From the cell containing the given text, extract its center point as [X, Y] coordinate. 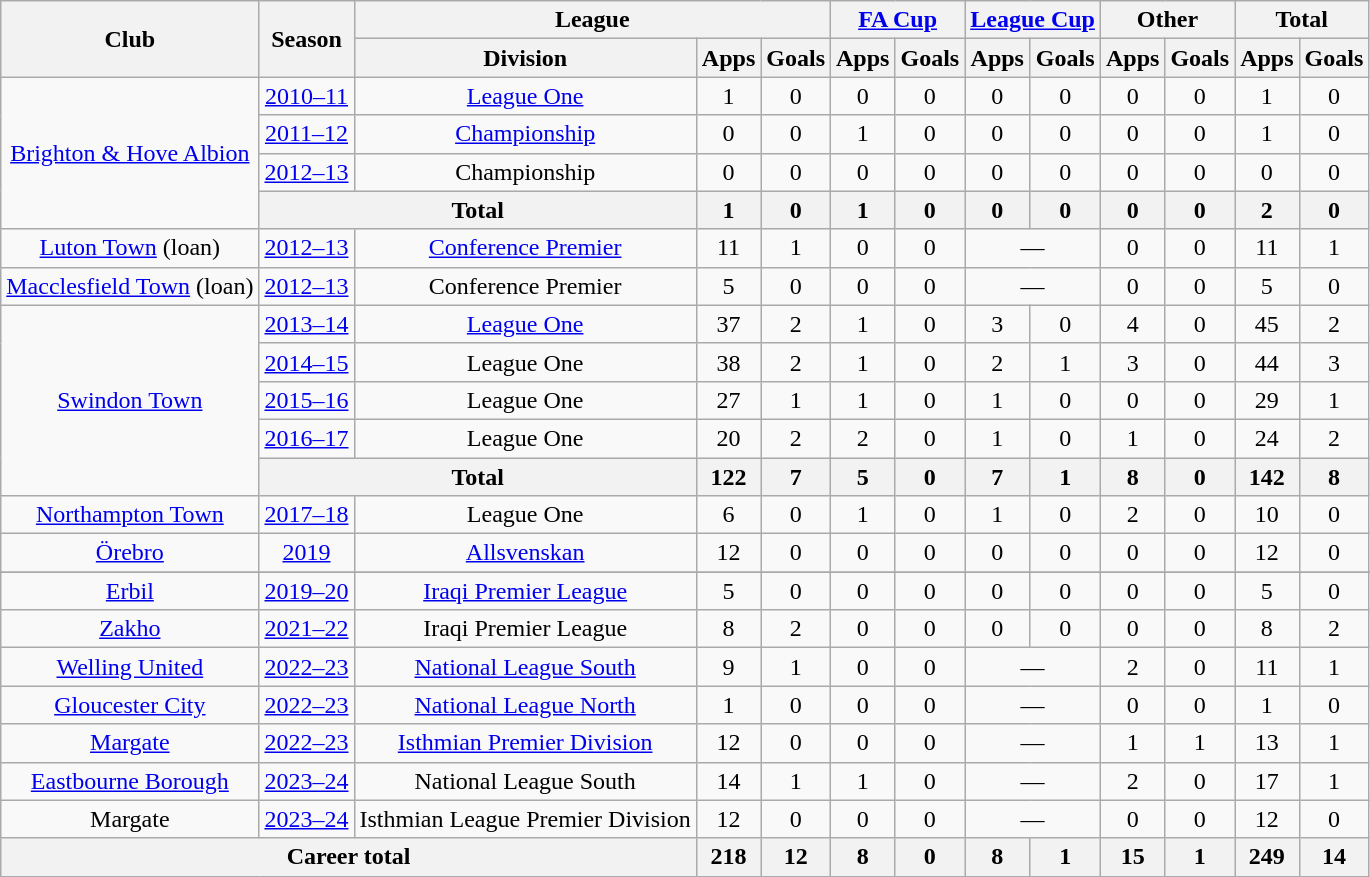
2010–11 [306, 96]
Gloucester City [130, 705]
Season [306, 39]
20 [728, 438]
Luton Town (loan) [130, 248]
10 [1267, 515]
Club [130, 39]
2015–16 [306, 400]
15 [1132, 857]
Örebro [130, 553]
League [592, 20]
National League North [525, 705]
Other [1167, 20]
2016–17 [306, 438]
Welling United [130, 667]
29 [1267, 400]
45 [1267, 324]
Northampton Town [130, 515]
Erbil [130, 591]
27 [728, 400]
142 [1267, 477]
Macclesfield Town (loan) [130, 286]
2017–18 [306, 515]
Isthmian League Premier Division [525, 819]
Career total [349, 857]
Brighton & Hove Albion [130, 153]
218 [728, 857]
122 [728, 477]
6 [728, 515]
2019–20 [306, 591]
Isthmian Premier Division [525, 743]
FA Cup [898, 20]
9 [728, 667]
2014–15 [306, 362]
Zakho [130, 629]
17 [1267, 781]
Eastbourne Borough [130, 781]
249 [1267, 857]
2021–22 [306, 629]
37 [728, 324]
League Cup [1033, 20]
Swindon Town [130, 400]
2011–12 [306, 134]
13 [1267, 743]
38 [728, 362]
2019 [306, 553]
Division [525, 58]
2013–14 [306, 324]
24 [1267, 438]
4 [1132, 324]
44 [1267, 362]
Allsvenskan [525, 553]
